For the text-containing cell, return its midpoint in (X, Y) coordinate format. 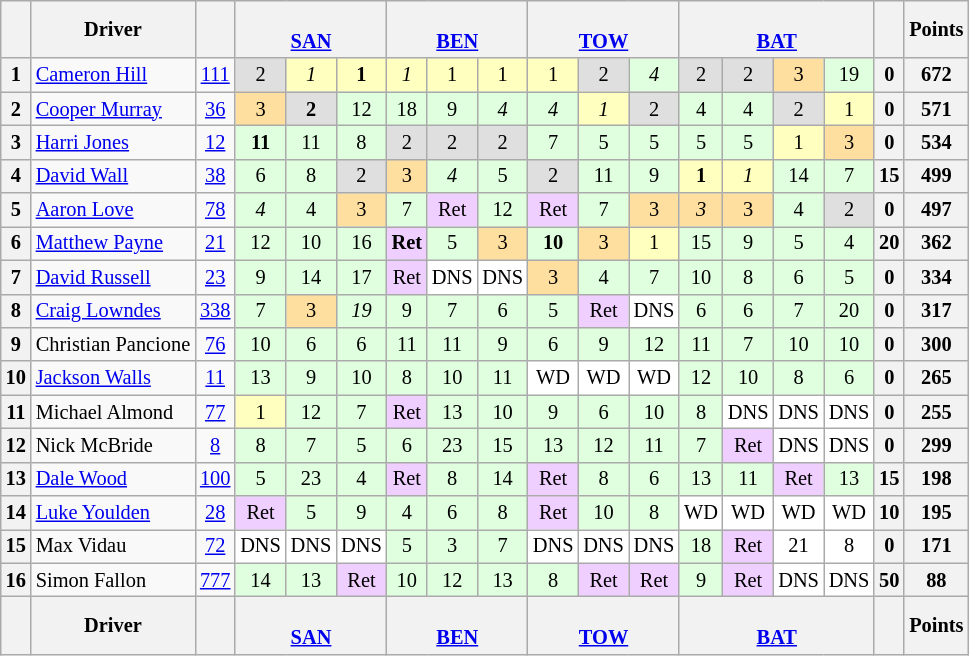
672 (936, 75)
265 (936, 378)
777 (215, 580)
Craig Lowndes (113, 311)
Harri Jones (113, 142)
Cooper Murray (113, 109)
David Wall (113, 176)
78 (215, 210)
David Russell (113, 277)
76 (215, 344)
Matthew Payne (113, 243)
171 (936, 546)
36 (215, 109)
Michael Almond (113, 412)
111 (215, 75)
100 (215, 479)
195 (936, 513)
Luke Youlden (113, 513)
Nick McBride (113, 445)
571 (936, 109)
Simon Fallon (113, 580)
338 (215, 311)
38 (215, 176)
317 (936, 311)
77 (215, 412)
534 (936, 142)
255 (936, 412)
Cameron Hill (113, 75)
Dale Wood (113, 479)
17 (361, 277)
362 (936, 243)
28 (215, 513)
198 (936, 479)
Jackson Walls (113, 378)
499 (936, 176)
Max Vidau (113, 546)
300 (936, 344)
Aaron Love (113, 210)
299 (936, 445)
Christian Pancione (113, 344)
334 (936, 277)
88 (936, 580)
50 (889, 580)
497 (936, 210)
72 (215, 546)
